Return [X, Y] of the center of cell containing provided text 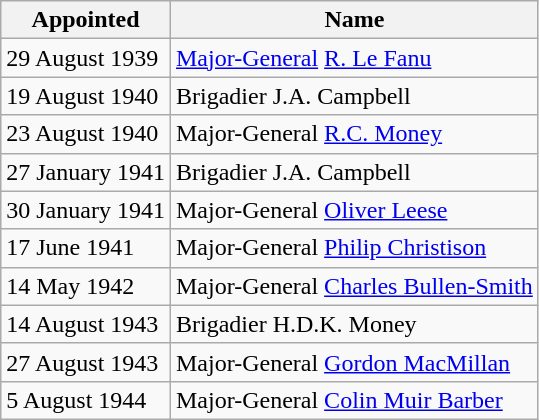
Major-General Oliver Leese [354, 210]
19 August 1940 [86, 96]
5 August 1944 [86, 400]
Appointed [86, 20]
Major-General R. Le Fanu [354, 58]
Brigadier H.D.K. Money [354, 324]
Major-General R.C. Money [354, 134]
14 May 1942 [86, 286]
27 August 1943 [86, 362]
14 August 1943 [86, 324]
Name [354, 20]
30 January 1941 [86, 210]
27 January 1941 [86, 172]
Major-General Charles Bullen-Smith [354, 286]
Major-General Gordon MacMillan [354, 362]
Major-General Colin Muir Barber [354, 400]
Major-General Philip Christison [354, 248]
29 August 1939 [86, 58]
17 June 1941 [86, 248]
23 August 1940 [86, 134]
